Pinpoint the cell where the given text exists, returning its [x, y] midpoint coordinate. 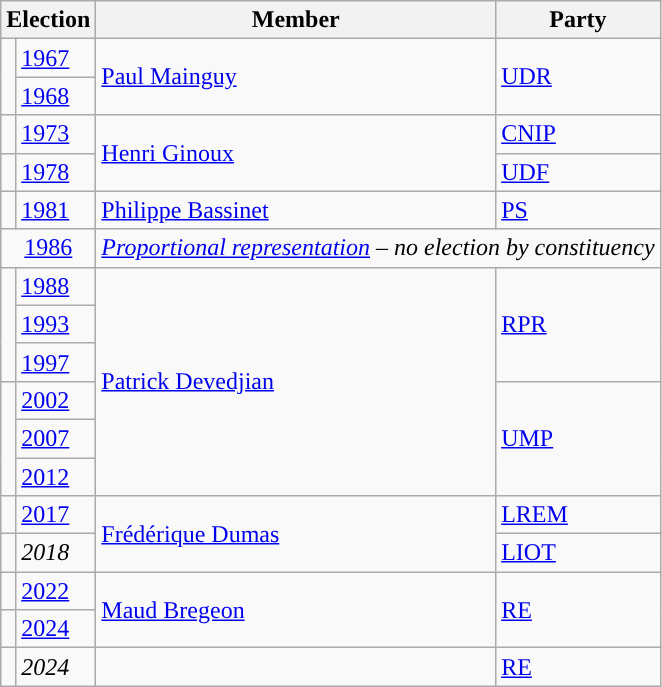
1997 [56, 362]
1978 [56, 172]
Maud Bregeon [296, 610]
Henri Ginoux [296, 153]
2017 [56, 515]
Patrick Devedjian [296, 381]
RPR [578, 324]
UMP [578, 438]
1981 [56, 210]
Philippe Bassinet [296, 210]
Proportional representation – no election by constituency [378, 248]
Party [578, 20]
2012 [56, 477]
LIOT [578, 553]
UDF [578, 172]
Frédérique Dumas [296, 534]
2022 [56, 591]
UDR [578, 77]
Election [48, 20]
LREM [578, 515]
1988 [56, 286]
1986 [48, 248]
1993 [56, 324]
PS [578, 210]
Paul Mainguy [296, 77]
2007 [56, 438]
2002 [56, 400]
Member [296, 20]
1968 [56, 96]
1973 [56, 134]
1967 [56, 58]
CNIP [578, 134]
2018 [56, 553]
